For the text-containing cell, return its midpoint in [x, y] coordinate format. 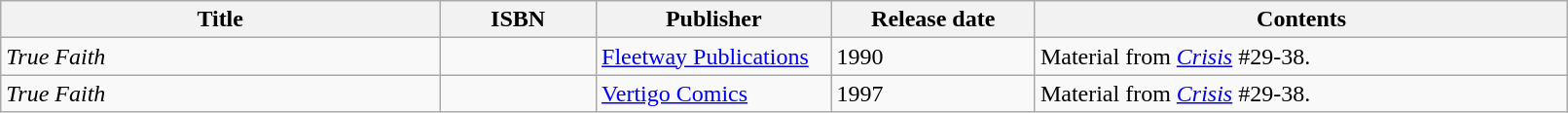
Fleetway Publications [714, 56]
Vertigo Comics [714, 94]
Title [220, 19]
Release date [932, 19]
Publisher [714, 19]
1990 [932, 56]
ISBN [518, 19]
1997 [932, 94]
Contents [1300, 19]
